Scan for the cell matching the given text and deliver its [x, y] coordinate at center. 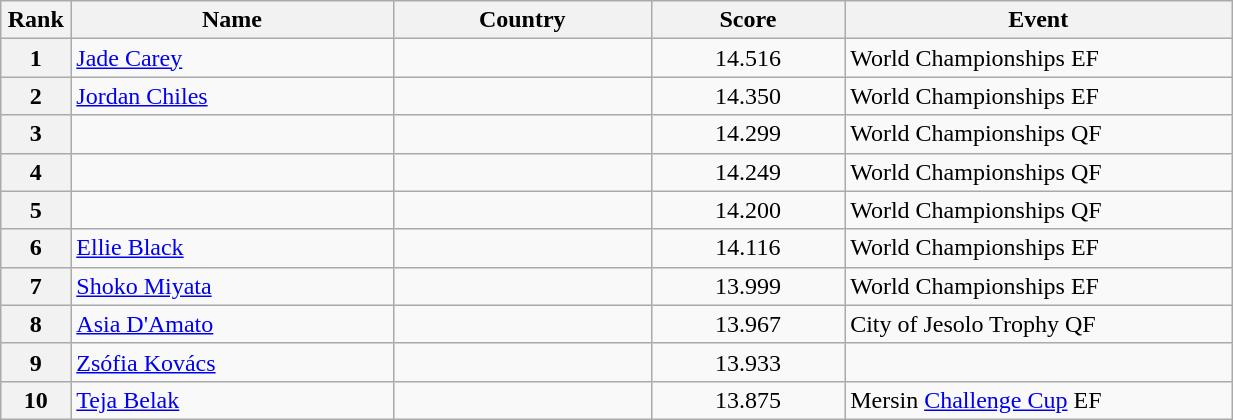
13.875 [748, 400]
14.299 [748, 134]
Ellie Black [232, 248]
14.116 [748, 248]
13.999 [748, 286]
Name [232, 20]
14.249 [748, 172]
Asia D'Amato [232, 324]
2 [36, 96]
1 [36, 58]
13.933 [748, 362]
5 [36, 210]
4 [36, 172]
7 [36, 286]
City of Jesolo Trophy QF [1038, 324]
Event [1038, 20]
3 [36, 134]
6 [36, 248]
8 [36, 324]
Jade Carey [232, 58]
Rank [36, 20]
Score [748, 20]
Teja Belak [232, 400]
Country [522, 20]
14.200 [748, 210]
14.350 [748, 96]
Zsófia Kovács [232, 362]
10 [36, 400]
Mersin Challenge Cup EF [1038, 400]
9 [36, 362]
Shoko Miyata [232, 286]
Jordan Chiles [232, 96]
14.516 [748, 58]
13.967 [748, 324]
